Provide the (X, Y) coordinate of the cell's center where the given text is located.  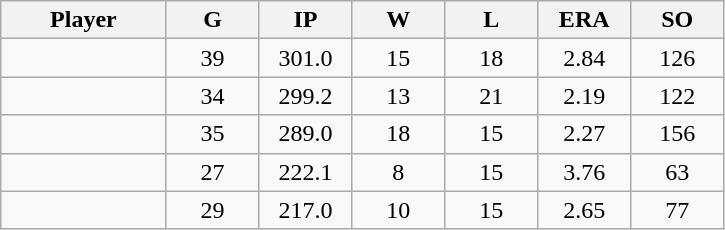
27 (212, 172)
W (398, 20)
156 (678, 134)
3.76 (584, 172)
SO (678, 20)
34 (212, 96)
10 (398, 210)
Player (84, 20)
299.2 (306, 96)
222.1 (306, 172)
2.84 (584, 58)
21 (492, 96)
126 (678, 58)
8 (398, 172)
122 (678, 96)
G (212, 20)
29 (212, 210)
IP (306, 20)
ERA (584, 20)
2.27 (584, 134)
2.19 (584, 96)
L (492, 20)
35 (212, 134)
2.65 (584, 210)
63 (678, 172)
13 (398, 96)
217.0 (306, 210)
77 (678, 210)
301.0 (306, 58)
289.0 (306, 134)
39 (212, 58)
